For the text-containing cell, return its midpoint in (x, y) coordinate format. 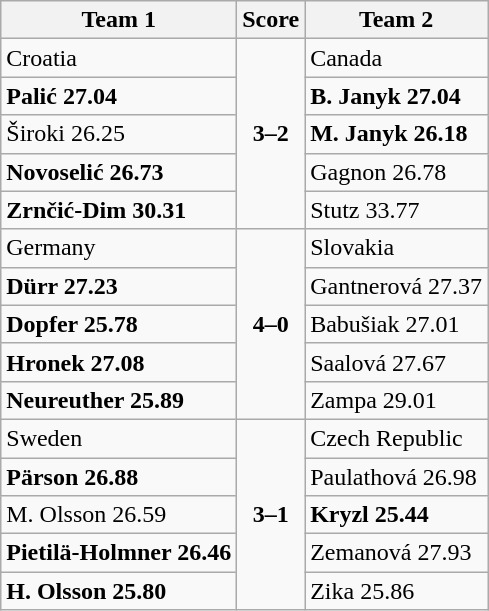
M. Olsson 26.59 (119, 515)
Zemanová 27.93 (396, 553)
Team 1 (119, 20)
Hronek 27.08 (119, 362)
Pärson 26.88 (119, 477)
Kryzl 25.44 (396, 515)
Palić 27.04 (119, 96)
Stutz 33.77 (396, 210)
Pietilä-Holmner 26.46 (119, 553)
Saalová 27.67 (396, 362)
Zrnčić-Dim 30.31 (119, 210)
Gagnon 26.78 (396, 172)
Score (271, 20)
Dürr 27.23 (119, 286)
Germany (119, 248)
Zampa 29.01 (396, 400)
Gantnerová 27.37 (396, 286)
3–2 (271, 134)
3–1 (271, 514)
Croatia (119, 58)
Dopfer 25.78 (119, 324)
Široki 26.25 (119, 134)
B. Janyk 27.04 (396, 96)
4–0 (271, 324)
Sweden (119, 438)
M. Janyk 26.18 (396, 134)
Babušiak 27.01 (396, 324)
Paulathová 26.98 (396, 477)
Zika 25.86 (396, 591)
Slovakia (396, 248)
Canada (396, 58)
Novoselić 26.73 (119, 172)
Neureuther 25.89 (119, 400)
H. Olsson 25.80 (119, 591)
Team 2 (396, 20)
Czech Republic (396, 438)
